Identify which cell holds the provided text, then report its (x, y) central coordinate. 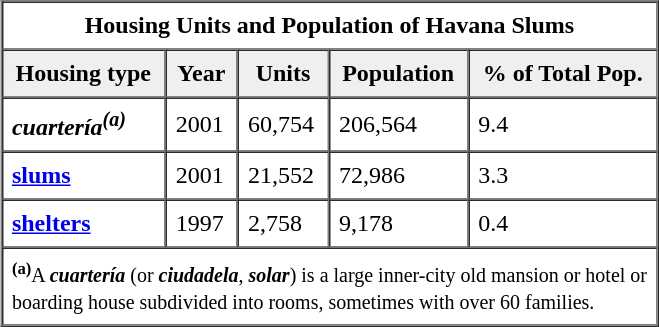
2,758 (282, 224)
cuartería(a) (83, 125)
206,564 (398, 125)
Units (282, 74)
3.3 (563, 176)
9.4 (563, 125)
Year (201, 74)
1997 (201, 224)
shelters (83, 224)
% of Total Pop. (563, 74)
Housing Units and Population of Havana Slums (329, 26)
60,754 (282, 125)
Population (398, 74)
72,986 (398, 176)
9,178 (398, 224)
0.4 (563, 224)
Housing type (83, 74)
slums (83, 176)
21,552 (282, 176)
